Pinpoint the cell where the given text exists, returning its [X, Y] midpoint coordinate. 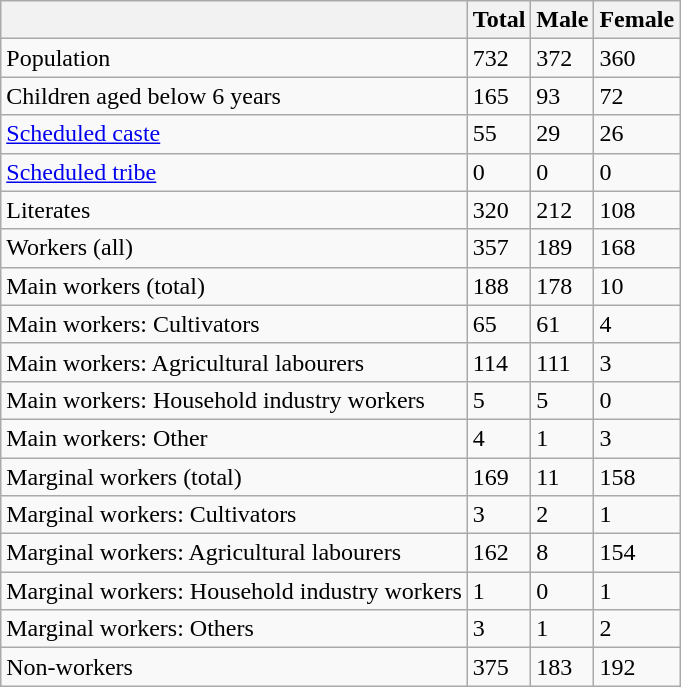
65 [499, 324]
Scheduled tribe [234, 172]
189 [562, 248]
188 [499, 286]
Total [499, 20]
111 [562, 362]
Main workers: Cultivators [234, 324]
Workers (all) [234, 248]
Marginal workers: Agricultural labourers [234, 553]
11 [562, 477]
357 [499, 248]
372 [562, 58]
169 [499, 477]
55 [499, 134]
8 [562, 553]
732 [499, 58]
154 [637, 553]
Scheduled caste [234, 134]
114 [499, 362]
360 [637, 58]
165 [499, 96]
Main workers: Agricultural labourers [234, 362]
Main workers (total) [234, 286]
72 [637, 96]
Non-workers [234, 667]
26 [637, 134]
168 [637, 248]
61 [562, 324]
108 [637, 210]
10 [637, 286]
320 [499, 210]
Male [562, 20]
178 [562, 286]
Marginal workers: Cultivators [234, 515]
Marginal workers (total) [234, 477]
183 [562, 667]
Population [234, 58]
93 [562, 96]
158 [637, 477]
Literates [234, 210]
Children aged below 6 years [234, 96]
212 [562, 210]
162 [499, 553]
29 [562, 134]
192 [637, 667]
Female [637, 20]
Marginal workers: Household industry workers [234, 591]
375 [499, 667]
Main workers: Other [234, 438]
Main workers: Household industry workers [234, 400]
Marginal workers: Others [234, 629]
